Return the (x, y) coordinate for the center point of the cell that contains the specified text.  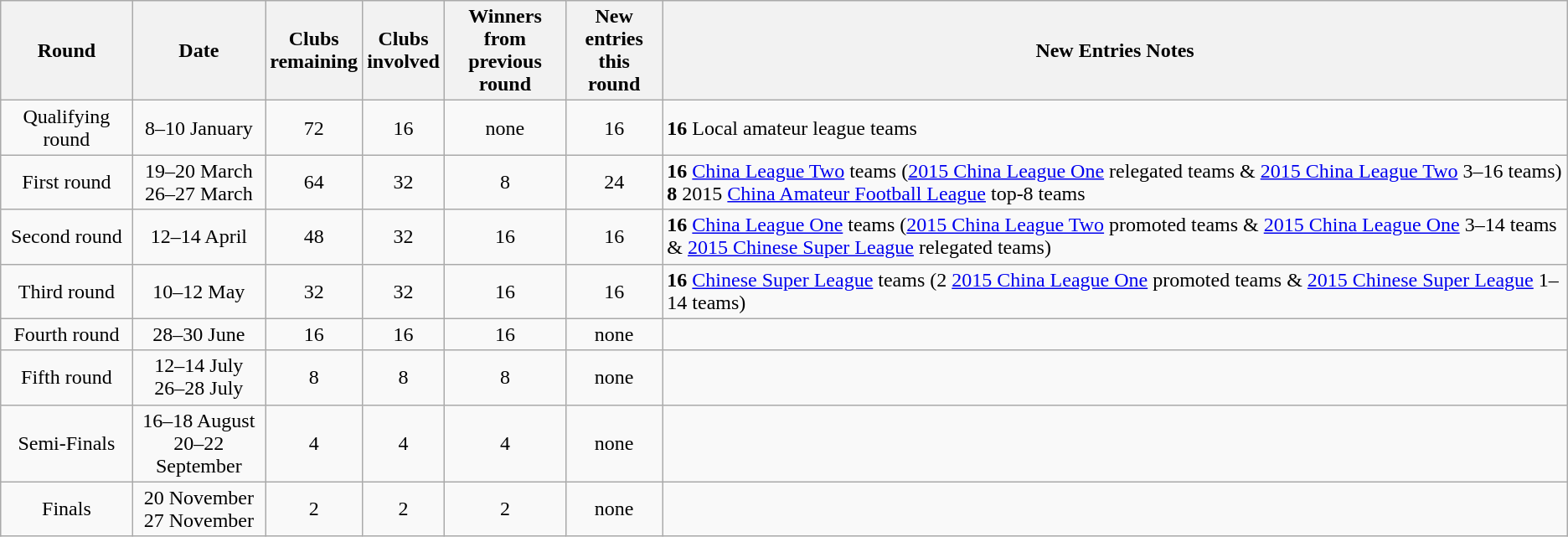
64 (314, 183)
12–14 July26–28 July (199, 377)
28–30 June (199, 334)
10–12 May (199, 292)
Winners fromprevious round (504, 50)
16 Local amateur league teams (1115, 127)
New entriesthis round (615, 50)
Finals (67, 509)
16 China League Two teams (2015 China League One relegated teams & 2015 China League Two 3–16 teams) 8 2015 China Amateur Football League top-8 teams (1115, 183)
72 (314, 127)
8–10 January (199, 127)
Semi-Finals (67, 443)
Round (67, 50)
First round (67, 183)
16 China League One teams (2015 China League Two promoted teams & 2015 China League One 3–14 teams & 2015 Chinese Super League relegated teams) (1115, 236)
Third round (67, 292)
Clubsremaining (314, 50)
New Entries Notes (1115, 50)
Second round (67, 236)
12–14 April (199, 236)
48 (314, 236)
Fourth round (67, 334)
20 November27 November (199, 509)
Clubsinvolved (404, 50)
19–20 March26–27 March (199, 183)
16–18 August20–22 September (199, 443)
Date (199, 50)
Fifth round (67, 377)
Qualifying round (67, 127)
16 Chinese Super League teams (2 2015 China League One promoted teams & 2015 Chinese Super League 1–14 teams) (1115, 292)
24 (615, 183)
